Return the [X, Y] coordinate for the center point of the cell that contains the specified text.  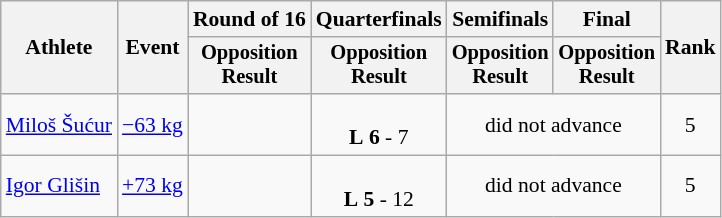
+73 kg [152, 186]
Athlete [59, 48]
Final [606, 19]
Semifinals [500, 19]
Igor Glišin [59, 186]
Event [152, 48]
Quarterfinals [379, 19]
L 6 - 7 [379, 124]
Miloš Šućur [59, 124]
Round of 16 [250, 19]
−63 kg [152, 124]
Rank [690, 48]
L 5 - 12 [379, 186]
